Return (x, y) of the center of cell containing provided text 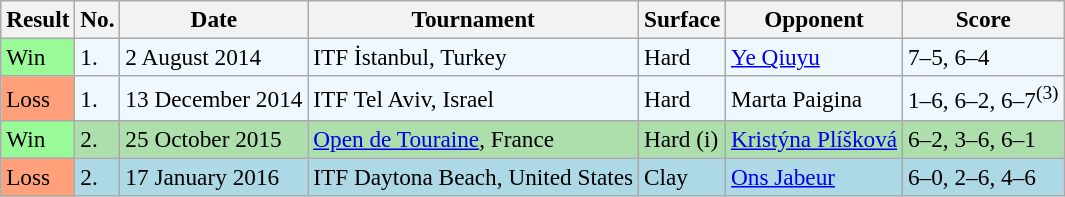
Ons Jabeur (814, 177)
Open de Touraine, France (474, 139)
ITF Daytona Beach, United States (474, 177)
No. (98, 19)
25 October 2015 (214, 139)
Tournament (474, 19)
7–5, 6–4 (984, 57)
Clay (682, 177)
Result (38, 19)
ITF İstanbul, Turkey (474, 57)
Hard (i) (682, 139)
Marta Paigina (814, 98)
Surface (682, 19)
13 December 2014 (214, 98)
17 January 2016 (214, 177)
Date (214, 19)
1–6, 6–2, 6–7(3) (984, 98)
6–0, 2–6, 4–6 (984, 177)
Ye Qiuyu (814, 57)
Kristýna Plíšková (814, 139)
2 August 2014 (214, 57)
6–2, 3–6, 6–1 (984, 139)
Score (984, 19)
ITF Tel Aviv, Israel (474, 98)
Opponent (814, 19)
